Locate the cell with the specified text and output its (X, Y) center coordinate. 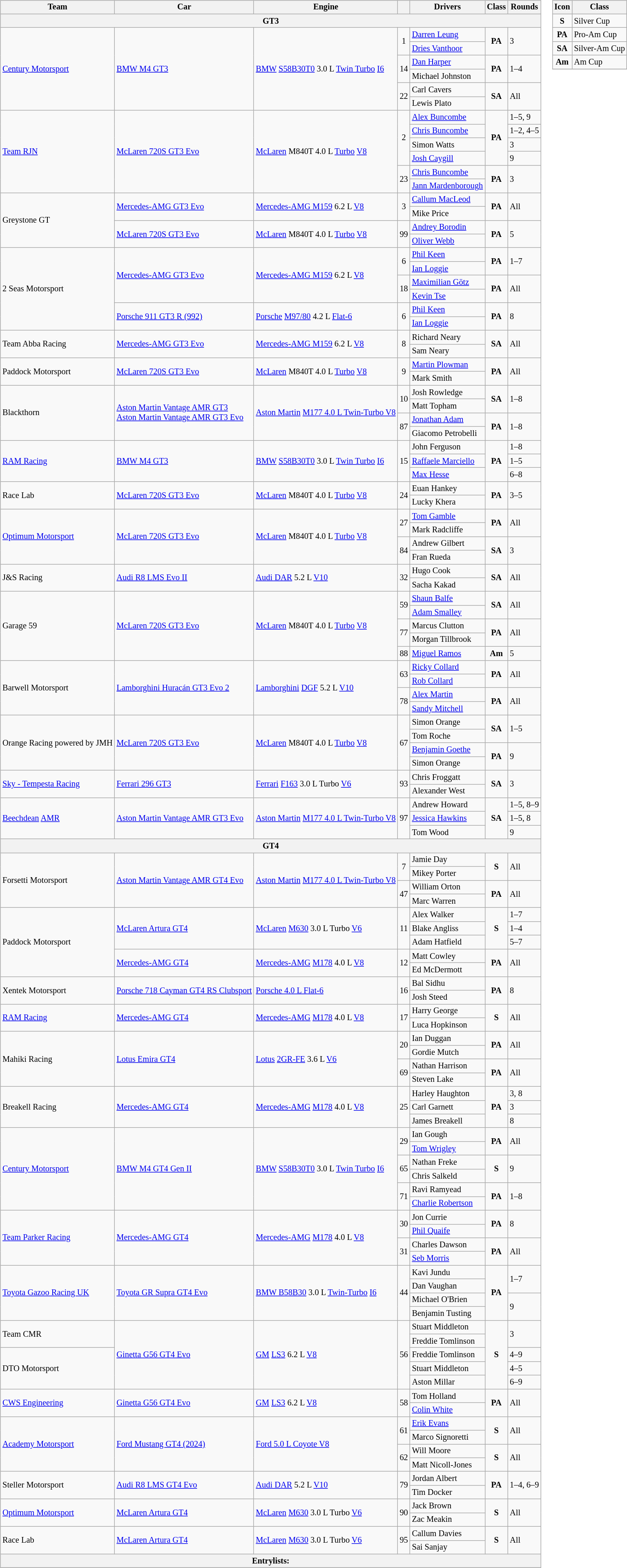
Nathan Harrison (448, 1066)
67 (404, 743)
Ford Mustang GT4 (2024) (184, 1444)
Am Cup (599, 62)
Tom Wood (448, 832)
Team (57, 7)
Carl Cavers (448, 90)
6–8 (524, 475)
Luca Hopkinson (448, 1025)
Alex Buncombe (448, 117)
Erik Evans (448, 1423)
Adam Hatfield (448, 942)
Entrylists: (270, 1561)
79 (404, 1485)
CWS Engineering (57, 1403)
Lamborghini Huracán GT3 Evo 2 (184, 688)
Simon Watts (448, 145)
97 (404, 819)
Tim Docker (448, 1492)
17 (404, 1018)
Ferrari 296 GT3 (184, 784)
Andrew Howard (448, 805)
Sam Neary (448, 351)
23 (404, 179)
Chris Froggatt (448, 777)
31 (404, 1252)
Porsche 718 Cayman GT4 RS Clubsport (184, 990)
Matt Topham (448, 406)
Garage 59 (57, 626)
Michael Johnston (448, 76)
BMW B58B30 3.0 L Twin-Turbo I6 (326, 1293)
GT4 (270, 846)
Mahiki Racing (57, 1059)
16 (404, 990)
6–9 (524, 1382)
Aston Millar (448, 1382)
Ravi Ramyead (448, 1190)
Morgan Tillbrook (448, 640)
Marcus Clutton (448, 626)
20 (404, 1045)
Icon (562, 7)
1–5, 8 (524, 818)
Shaun Balfe (448, 599)
Charles Dawson (448, 1245)
Xentek Motorsport (57, 990)
Lamborghini DGF 5.2 L V10 (326, 688)
Maximilian Götz (448, 282)
4–9 (524, 1355)
Mark Smith (448, 378)
Carl Garnett (448, 1107)
Tom Roche (448, 736)
Team Abba Racing (57, 344)
Jordan Albert (448, 1479)
Aston Martin Vantage AMR GT4 Evo (184, 880)
Forsetti Motorsport (57, 880)
Orange Racing powered by JMH (57, 743)
Dries Vanthoor (448, 49)
Raffaele Marciello (448, 461)
Darren Leung (448, 35)
Silver Cup (599, 21)
10 (404, 399)
65 (404, 1169)
Lewis Plato (448, 103)
Miguel Ramos (448, 653)
Porsche 4.0 L Flat-6 (326, 990)
Callum Davies (448, 1533)
Aston Martin Vantage AMR GT3 Aston Martin Vantage AMR GT3 Evo (184, 413)
90 (404, 1512)
DTO Motorsport (57, 1369)
Ian Gough (448, 1135)
Gordie Mutch (448, 1052)
Andrew Gilbert (448, 543)
William Orton (448, 887)
Jessica Hawkins (448, 818)
3–5 (524, 495)
Toyota GR Supra GT4 Evo (184, 1293)
84 (404, 550)
Adam Smalley (448, 612)
Lotus 2GR-FE 3.6 L V6 (326, 1059)
James Breakell (448, 1121)
77 (404, 632)
29 (404, 1141)
Dan Harper (448, 62)
Steller Motorsport (57, 1485)
Nathan Freke (448, 1162)
1–2, 4–5 (524, 131)
Aston Martin Vantage AMR GT3 Evo (184, 819)
Giacomo Petrobelli (448, 433)
14 (404, 69)
Kevin Tse (448, 296)
Max Hesse (448, 475)
Andrey Borodin (448, 227)
Tom Gamble (448, 516)
Will Moore (448, 1451)
Silver-Am Cup (599, 49)
Hugo Cook (448, 571)
Matt Nicoll-Jones (448, 1465)
Engine (326, 7)
Martin Plowman (448, 365)
Lucky Khera (448, 502)
Audi R8 LMS Evo II (184, 578)
Tom Holland (448, 1396)
7 (404, 866)
12 (404, 963)
Academy Motorsport (57, 1444)
1–5, 9 (524, 117)
Rob Collard (448, 681)
Porsche M97/80 4.2 L Flat-6 (326, 316)
J&S Racing (57, 578)
Matt Cowley (448, 956)
Pro-Am Cup (599, 35)
Seb Morris (448, 1258)
2 (404, 138)
Jamie Day (448, 860)
Sky - Tempesta Racing (57, 784)
Jann Mardenborough (448, 186)
61 (404, 1430)
62 (404, 1458)
Porsche 911 GT3 R (992) (184, 316)
Rounds (524, 7)
Ian Duggan (448, 1039)
88 (404, 653)
Benjamin Goethe (448, 750)
30 (404, 1224)
Greystone GT (57, 221)
Euan Hankey (448, 489)
44 (404, 1293)
Lotus Emira GT4 (184, 1059)
15 (404, 461)
78 (404, 701)
Charlie Robertson (448, 1204)
Callum MacLeod (448, 200)
71 (404, 1196)
Alexander West (448, 791)
Dan Vaughan (448, 1286)
Ford 5.0 L Coyote V8 (326, 1444)
Bal Sidhu (448, 983)
Zac Meakin (448, 1520)
Josh Rowledge (448, 392)
69 (404, 1073)
25 (404, 1107)
Josh Caygill (448, 159)
Harley Haughton (448, 1093)
Jon Currie (448, 1217)
32 (404, 578)
Blake Angliss (448, 929)
47 (404, 894)
87 (404, 427)
95 (404, 1540)
Josh Steed (448, 997)
56 (404, 1355)
GT3 (270, 21)
Jack Brown (448, 1506)
Ferrari F163 3.0 L Turbo V6 (326, 784)
18 (404, 289)
Audi R8 LMS GT4 Evo (184, 1485)
Blackthorn (57, 413)
1–4, 6–9 (524, 1485)
Team Parker Racing (57, 1238)
Kavi Jundu (448, 1272)
Sacha Kakad (448, 585)
Alex Martin (448, 695)
4–5 (524, 1369)
Ed McDermott (448, 970)
Beechdean AMR (57, 819)
Sandy Mitchell (448, 708)
Oliver Webb (448, 241)
Sai Sanjay (448, 1547)
5–7 (524, 942)
2 Seas Motorsport (57, 289)
Michael O'Brien (448, 1300)
Richard Neary (448, 337)
3, 8 (524, 1093)
1 (404, 42)
Steven Lake (448, 1080)
59 (404, 605)
Marc Warren (448, 901)
58 (404, 1403)
24 (404, 495)
Breakell Racing (57, 1107)
99 (404, 234)
1–5, 8–9 (524, 805)
Phil Quaife (448, 1231)
93 (404, 784)
Harry George (448, 1011)
Colin White (448, 1410)
Benjamin Tusting (448, 1313)
John Ferguson (448, 447)
22 (404, 96)
Mikey Porter (448, 873)
11 (404, 928)
Fran Rueda (448, 557)
63 (404, 674)
Mike Price (448, 213)
Barwell Motorsport (57, 688)
Jonathan Adam (448, 420)
Drivers (448, 7)
Alex Walker (448, 915)
Tom Wrigley (448, 1148)
Ricky Collard (448, 667)
Toyota Gazoo Racing UK (57, 1293)
Mark Radcliffe (448, 530)
27 (404, 523)
Chris Salkeld (448, 1176)
Team RJN (57, 152)
Team CMR (57, 1334)
Marco Signoretti (448, 1437)
Car (184, 7)
BMW M4 GT4 Gen II (184, 1169)
